Capture the cell that displays the provided text and extract its [x, y] central coordinate. 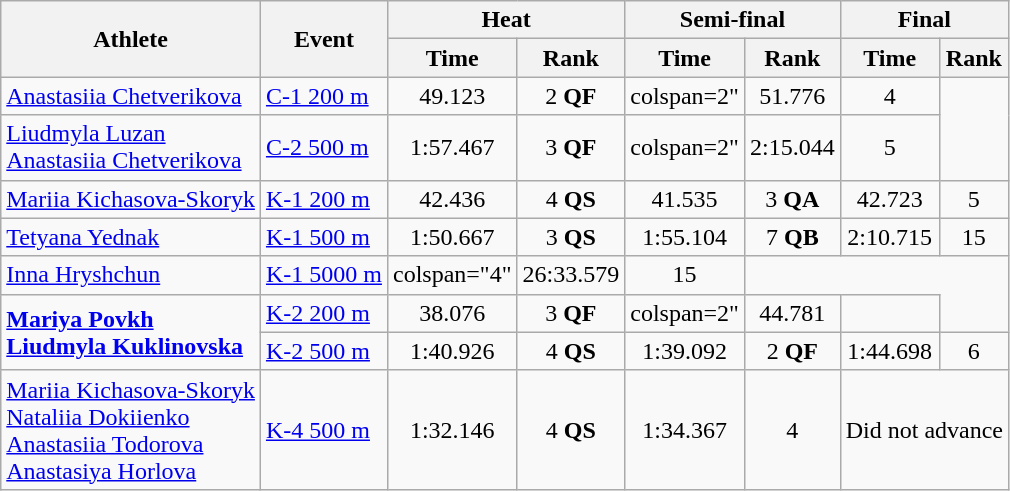
Semi-final [732, 20]
1:55.104 [685, 237]
C-2 500 m [324, 148]
38.076 [452, 313]
Heat [506, 20]
42.436 [452, 199]
1:57.467 [452, 148]
K-1 5000 m [324, 275]
Liudmyla LuzanAnastasiia Chetverikova [131, 148]
51.776 [792, 96]
7 QB [792, 237]
C-1 200 m [324, 96]
1:40.926 [452, 351]
42.723 [890, 199]
6 [974, 351]
Mariia Kichasova-SkorykNataliia DokiienkoAnastasiia TodorovaAnastasiya Horlova [131, 430]
Tetyana Yednak [131, 237]
3 QA [792, 199]
1:44.698 [890, 351]
2:15.044 [792, 148]
K-1 500 m [324, 237]
Did not advance [924, 430]
K-4 500 m [324, 430]
2:10.715 [890, 237]
41.535 [685, 199]
1:50.667 [452, 237]
49.123 [452, 96]
26:33.579 [571, 275]
44.781 [792, 313]
colspan="4" [452, 275]
Mariia Kichasova-Skoryk [131, 199]
Anastasiia Chetverikova [131, 96]
Inna Hryshchun [131, 275]
Athlete [131, 39]
1:39.092 [685, 351]
3 QS [571, 237]
1:34.367 [685, 430]
K-2 200 m [324, 313]
1:32.146 [452, 430]
K-1 200 m [324, 199]
Event [324, 39]
Final [924, 20]
K-2 500 m [324, 351]
Mariya PovkhLiudmyla Kuklinovska [131, 332]
